From the cell containing the given text, extract its center point as (x, y) coordinate. 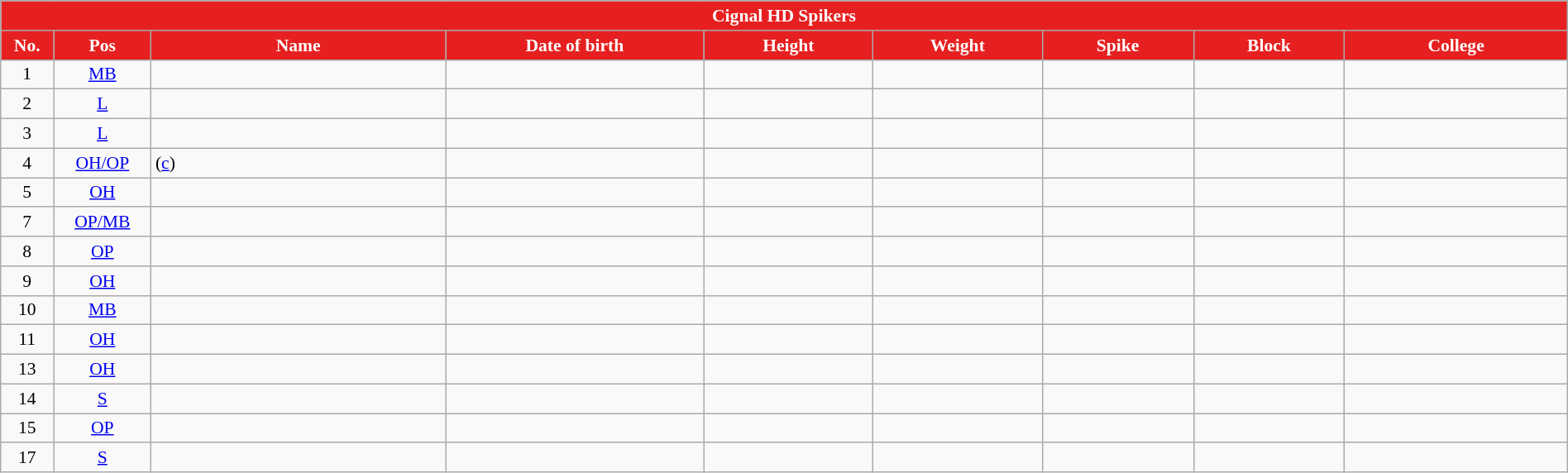
Date of birth (576, 45)
Pos (103, 45)
OH/OP (103, 163)
College (1456, 45)
1 (27, 74)
7 (27, 222)
OP/MB (103, 222)
13 (27, 370)
No. (27, 45)
Name (299, 45)
3 (27, 134)
5 (27, 193)
Spike (1118, 45)
14 (27, 399)
Weight (958, 45)
Cignal HD Spikers (784, 16)
Block (1269, 45)
Height (789, 45)
10 (27, 310)
9 (27, 281)
2 (27, 104)
4 (27, 163)
15 (27, 428)
(c) (299, 163)
8 (27, 251)
11 (27, 340)
17 (27, 458)
